Return [x, y] of the center of cell containing provided text 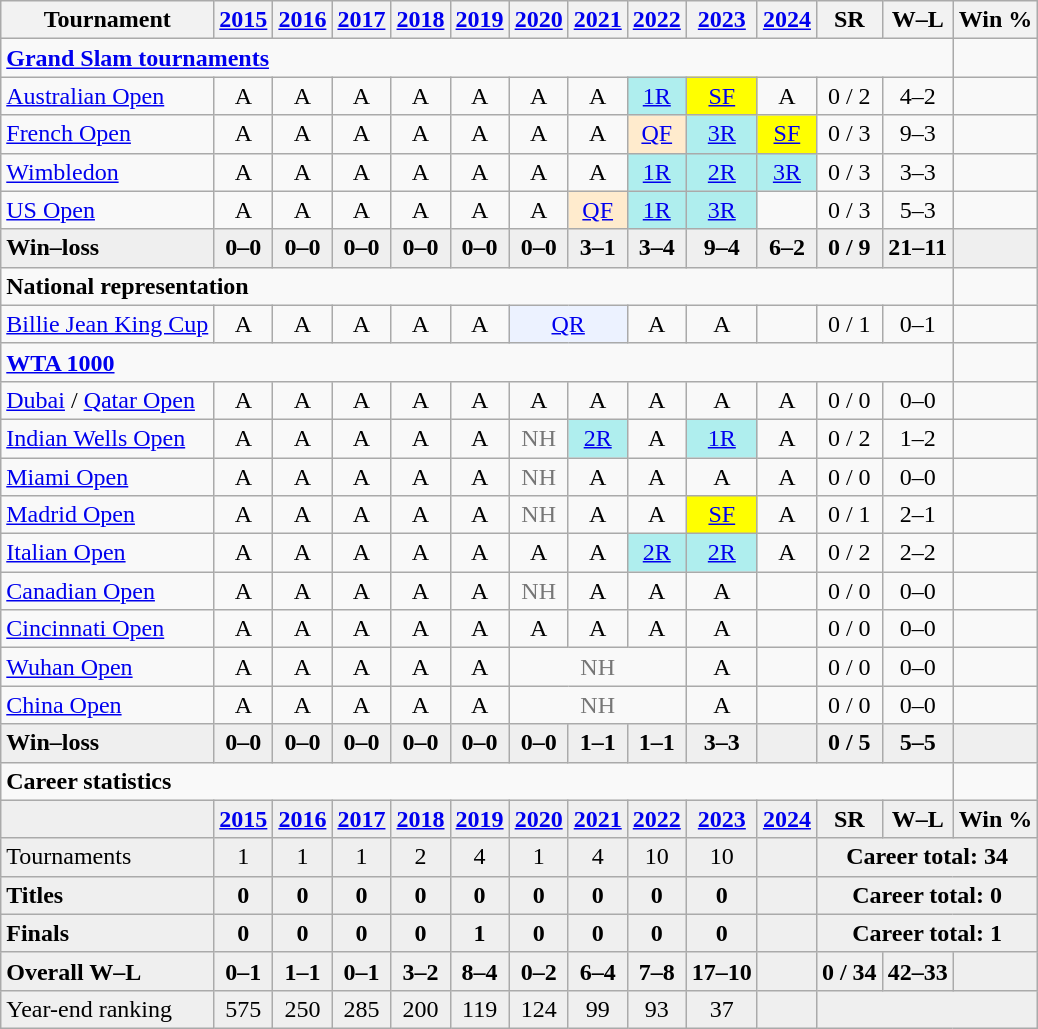
French Open [108, 134]
5–5 [918, 743]
37 [722, 1009]
2–2 [918, 553]
9–4 [722, 248]
Career statistics [477, 781]
Year-end ranking [108, 1009]
9–3 [918, 134]
0 / 9 [849, 248]
200 [420, 1009]
4–2 [918, 96]
Canadian Open [108, 591]
US Open [108, 210]
National representation [477, 286]
Career total: 34 [926, 857]
575 [244, 1009]
Finals [108, 933]
99 [598, 1009]
Wimbledon [108, 172]
Cincinnati Open [108, 629]
WTA 1000 [477, 362]
3–2 [420, 971]
17–10 [722, 971]
42–33 [918, 971]
Tournament [108, 20]
QR [568, 324]
Italian Open [108, 553]
7–8 [656, 971]
Dubai / Qatar Open [108, 400]
119 [480, 1009]
Miami Open [108, 477]
285 [362, 1009]
6–4 [598, 971]
Madrid Open [108, 515]
2–1 [918, 515]
Tournaments [108, 857]
3–4 [656, 248]
Billie Jean King Cup [108, 324]
Australian Open [108, 96]
0 / 5 [849, 743]
0 / 34 [849, 971]
Wuhan Open [108, 667]
Career total: 1 [926, 933]
Titles [108, 895]
93 [656, 1009]
2 [420, 857]
0–2 [538, 971]
21–11 [918, 248]
5–3 [918, 210]
250 [302, 1009]
Overall W–L [108, 971]
Career total: 0 [926, 895]
6–2 [786, 248]
3–1 [598, 248]
Indian Wells Open [108, 438]
8–4 [480, 971]
1–2 [918, 438]
124 [538, 1009]
China Open [108, 705]
Grand Slam tournaments [477, 58]
